Output the (x, y) coordinate of the center of the cell containing the given text.  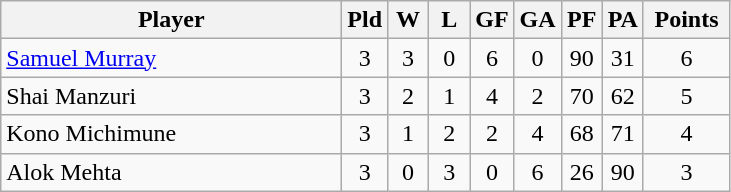
70 (582, 96)
Alok Mehta (172, 172)
26 (582, 172)
Pld (365, 20)
L (450, 20)
PA (622, 20)
31 (622, 58)
GA (538, 20)
PF (582, 20)
71 (622, 134)
62 (622, 96)
Shai Manzuri (172, 96)
5 (686, 96)
W (408, 20)
Kono Michimune (172, 134)
GF (492, 20)
Points (686, 20)
68 (582, 134)
Samuel Murray (172, 58)
Player (172, 20)
